From the cell containing the given text, extract its center point as (x, y) coordinate. 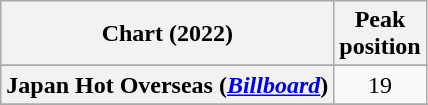
Chart (2022) (168, 34)
Peakposition (380, 34)
Japan Hot Overseas (Billboard) (168, 85)
19 (380, 85)
